Search for the cell housing the specified text and yield its [X, Y] center coordinate. 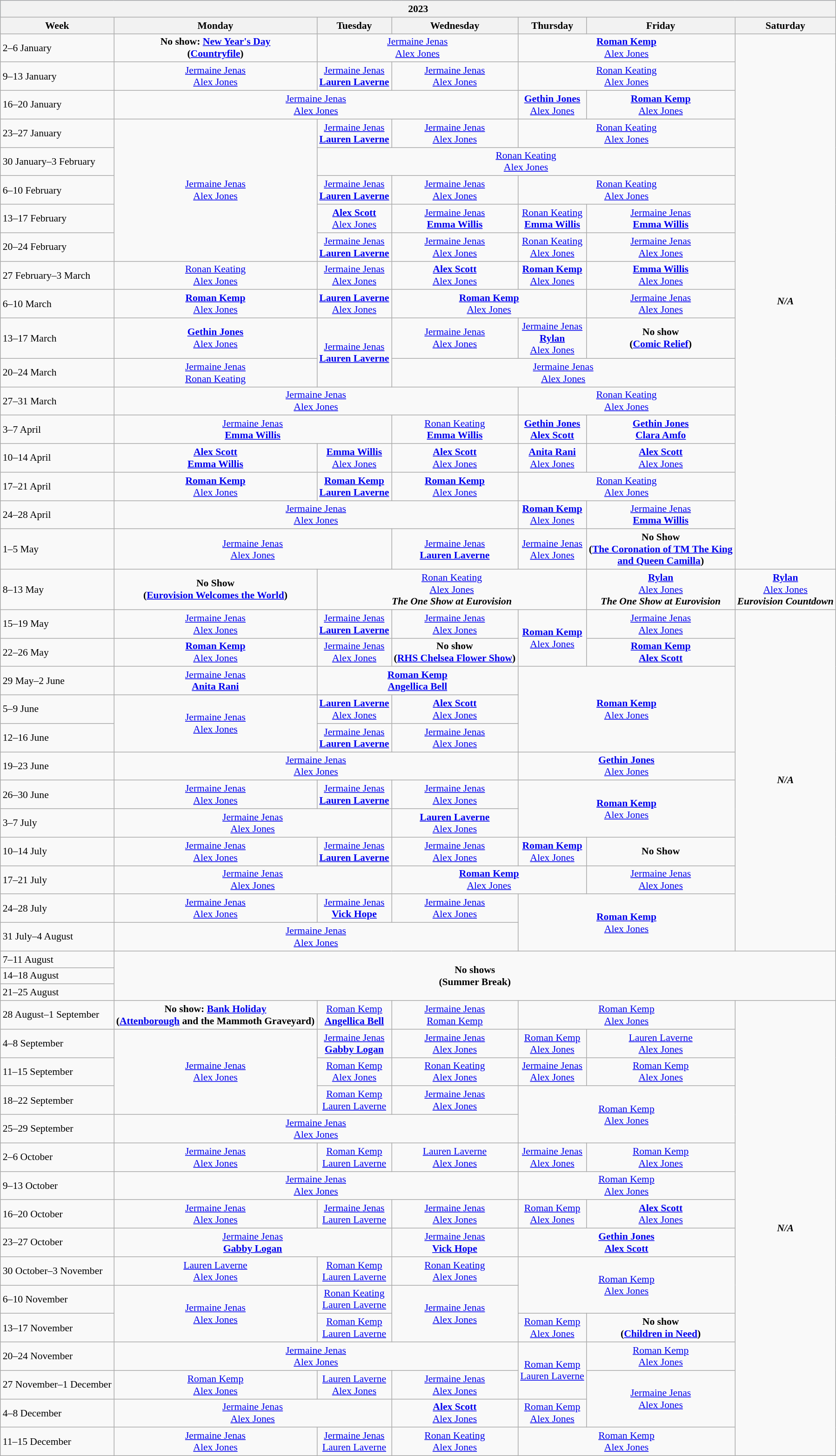
12–16 June [57, 738]
24–28 April [57, 515]
No Show(The Coronation of TM The King and Queen Camilla) [661, 549]
6–10 February [57, 190]
27–31 March [57, 401]
4–8 December [57, 1413]
Ronan Keating Alex Jones The One Show at Eurovision [451, 590]
2–6 January [57, 47]
23–27 January [57, 133]
20–24 March [57, 372]
RylanAlex Jones The One Show at Eurovision [661, 590]
Ronan Keating Lauren Laverne [354, 1299]
13–17 March [57, 339]
20–24 February [57, 247]
Jermaine Jenas Roman Kemp [455, 1015]
13–17 February [57, 219]
Jermaine Jenas Anita Rani [216, 681]
Gethin Jones Clara Amfo [661, 430]
10–14 July [57, 852]
8–13 May [57, 590]
27 February–3 March [57, 275]
No show: New Year's Day (Countryfile) [216, 47]
Wednesday [455, 26]
Alex Scott Emma Willis [216, 458]
Week [57, 26]
11–15 December [57, 1442]
No show: Bank Holiday(Attenborough and the Mammoth Graveyard) [216, 1015]
2023 [418, 9]
Jermaine Jenas Ronan Keating [216, 372]
Alex ScottAlex Jones [455, 1413]
9–13 October [57, 1186]
No show(Comic Relief) [661, 339]
3–7 April [57, 430]
6–10 November [57, 1299]
Thursday [552, 26]
27 November–1 December [57, 1385]
16–20 January [57, 105]
31 July–4 August [57, 937]
7–11 August [57, 959]
14–18 August [57, 976]
28 August–1 September [57, 1015]
1–5 May [57, 549]
No show(RHS Chelsea Flower Show) [455, 652]
25–29 September [57, 1129]
16–20 October [57, 1214]
17–21 April [57, 487]
No shows(Summer Break) [475, 976]
9–13 January [57, 76]
23–27 October [57, 1242]
5–9 June [57, 709]
30 October–3 November [57, 1271]
4–8 September [57, 1043]
2–6 October [57, 1157]
13–17 November [57, 1328]
Friday [661, 26]
6–10 March [57, 304]
No Show [661, 852]
21–25 August [57, 993]
30 January–3 February [57, 162]
No show(Children in Need) [661, 1328]
Jermaine Jenas RylanAlex Jones [552, 339]
18–22 September [57, 1100]
Roman Kemp Alex Scott [661, 652]
Monday [216, 26]
No Show(Eurovision Welcomes the World) [216, 590]
3–7 July [57, 823]
24–28 July [57, 908]
26–30 June [57, 795]
RylanAlex Jones Eurovision Countdown [785, 590]
Tuesday [354, 26]
Saturday [785, 26]
15–19 May [57, 624]
10–14 April [57, 458]
19–23 June [57, 766]
20–24 November [57, 1356]
17–21 July [57, 879]
22–26 May [57, 652]
11–15 September [57, 1072]
Anita Rani Alex Jones [552, 458]
29 May–2 June [57, 681]
